Pinpoint the cell where the given text exists, returning its (X, Y) midpoint coordinate. 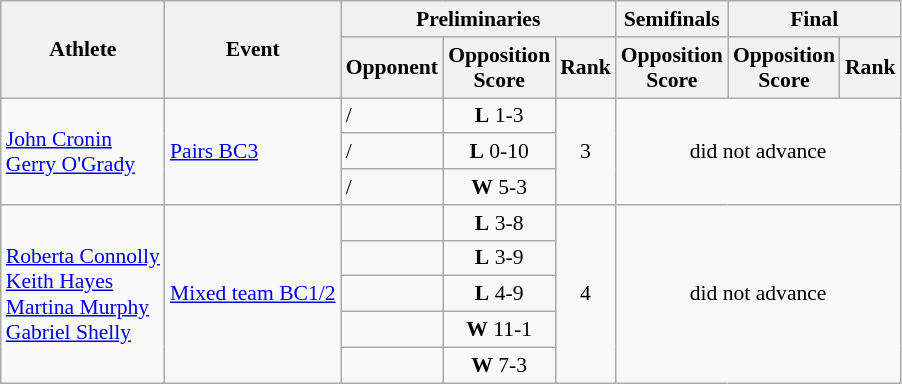
Opponent (392, 68)
L 4-9 (499, 294)
Mixed team BC1/2 (253, 294)
Event (253, 50)
Preliminaries (478, 19)
Roberta Connolly Keith Hayes Martina Murphy Gabriel Shelly (83, 294)
Pairs BC3 (253, 152)
W 7-3 (499, 365)
L 3-8 (499, 223)
L 3-9 (499, 258)
L 0-10 (499, 152)
3 (586, 152)
4 (586, 294)
W 11-1 (499, 330)
Semifinals (672, 19)
John Cronin Gerry O'Grady (83, 152)
Final (814, 19)
W 5-3 (499, 187)
L 1-3 (499, 116)
Athlete (83, 50)
